Determine the (x, y) coordinate at the center of the cell enclosing the given text.  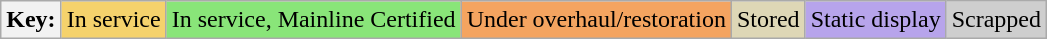
In service, Mainline Certified (314, 20)
Under overhaul/restoration (596, 20)
Stored (768, 20)
Static display (876, 20)
Key: (31, 20)
Scrapped (996, 20)
In service (114, 20)
